Locate the cell with the specified text and output its [X, Y] center coordinate. 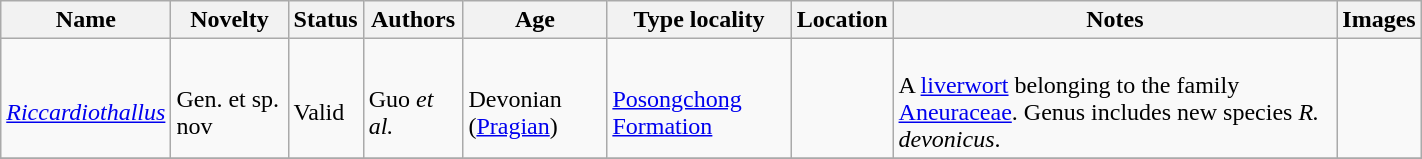
Riccardiothallus [86, 98]
Location [842, 20]
Posongchong Formation [699, 98]
Devonian (Pragian) [535, 98]
Images [1379, 20]
Age [535, 20]
A liverwort belonging to the family Aneuraceae. Genus includes new species R. devonicus. [1115, 98]
Valid [326, 98]
Type locality [699, 20]
Status [326, 20]
Guo et al. [413, 98]
Authors [413, 20]
Novelty [230, 20]
Name [86, 20]
Notes [1115, 20]
Gen. et sp. nov [230, 98]
